Return the [X, Y] coordinate for the center point of the cell that contains the specified text.  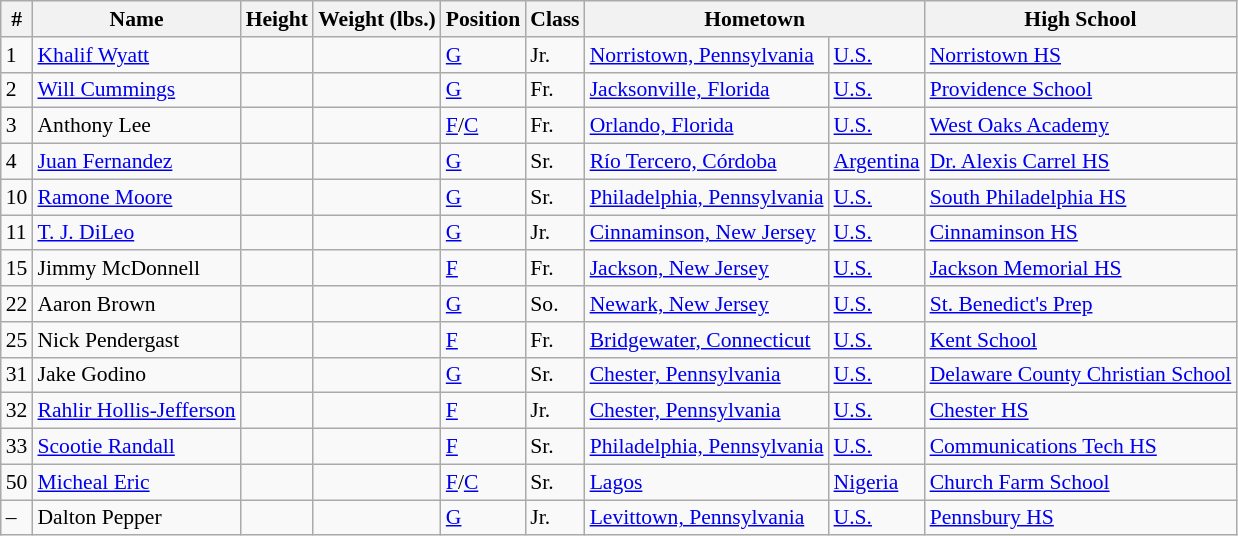
High School [1081, 19]
Church Farm School [1081, 482]
Orlando, Florida [707, 126]
Delaware County Christian School [1081, 375]
Khalif Wyatt [136, 55]
Jackson Memorial HS [1081, 269]
Hometown [755, 19]
22 [17, 304]
Height [277, 19]
15 [17, 269]
Jake Godino [136, 375]
Ramone Moore [136, 197]
St. Benedict's Prep [1081, 304]
South Philadelphia HS [1081, 197]
Newark, New Jersey [707, 304]
Rahlir Hollis-Jefferson [136, 411]
Juan Fernandez [136, 162]
Argentina [877, 162]
Bridgewater, Connecticut [707, 340]
2 [17, 90]
Jackson, New Jersey [707, 269]
Cinnaminson HS [1081, 233]
Position [483, 19]
Scootie Randall [136, 447]
Micheal Eric [136, 482]
– [17, 518]
Providence School [1081, 90]
Kent School [1081, 340]
West Oaks Academy [1081, 126]
Nick Pendergast [136, 340]
Aaron Brown [136, 304]
Dr. Alexis Carrel HS [1081, 162]
Jimmy McDonnell [136, 269]
Río Tercero, Córdoba [707, 162]
3 [17, 126]
50 [17, 482]
Levittown, Pennsylvania [707, 518]
# [17, 19]
Pennsbury HS [1081, 518]
10 [17, 197]
Will Cummings [136, 90]
31 [17, 375]
32 [17, 411]
Lagos [707, 482]
33 [17, 447]
1 [17, 55]
Chester HS [1081, 411]
Anthony Lee [136, 126]
So. [554, 304]
Dalton Pepper [136, 518]
Cinnaminson, New Jersey [707, 233]
Name [136, 19]
Communications Tech HS [1081, 447]
4 [17, 162]
Weight (lbs.) [377, 19]
T. J. DiLeo [136, 233]
11 [17, 233]
Nigeria [877, 482]
Jacksonville, Florida [707, 90]
Norristown HS [1081, 55]
Norristown, Pennsylvania [707, 55]
25 [17, 340]
Class [554, 19]
